Locate the cell with the specified text and output its [X, Y] center coordinate. 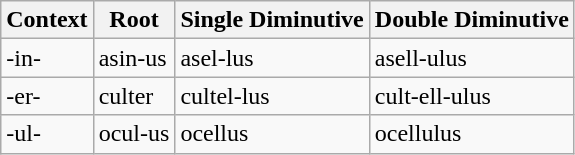
culter [134, 96]
ocellus [272, 134]
asel-lus [272, 58]
cultel-lus [272, 96]
Double Diminutive [472, 20]
ocul-us [134, 134]
ocellulus [472, 134]
-in- [47, 58]
Root [134, 20]
-er- [47, 96]
asell-ulus [472, 58]
Context [47, 20]
Single Diminutive [272, 20]
cult-ell-ulus [472, 96]
-ul- [47, 134]
asin-us [134, 58]
